Return the (x, y) coordinate for the center point of the cell that contains the specified text.  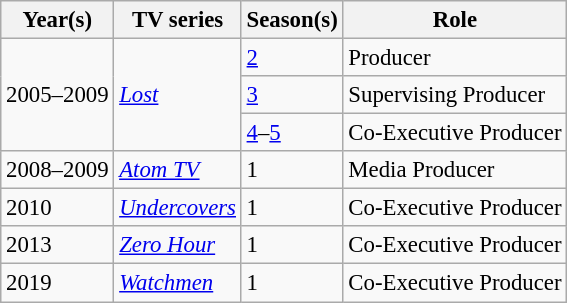
Zero Hour (178, 245)
Lost (178, 96)
Atom TV (178, 170)
Role (455, 20)
Undercovers (178, 208)
Producer (455, 58)
2019 (58, 283)
Watchmen (178, 283)
Supervising Producer (455, 95)
Media Producer (455, 170)
TV series (178, 20)
2010 (58, 208)
4–5 (292, 133)
2 (292, 58)
Season(s) (292, 20)
2005–2009 (58, 96)
Year(s) (58, 20)
2008–2009 (58, 170)
3 (292, 95)
2013 (58, 245)
